Find where the given text appears and provide that cell's center as (x, y) coordinate. 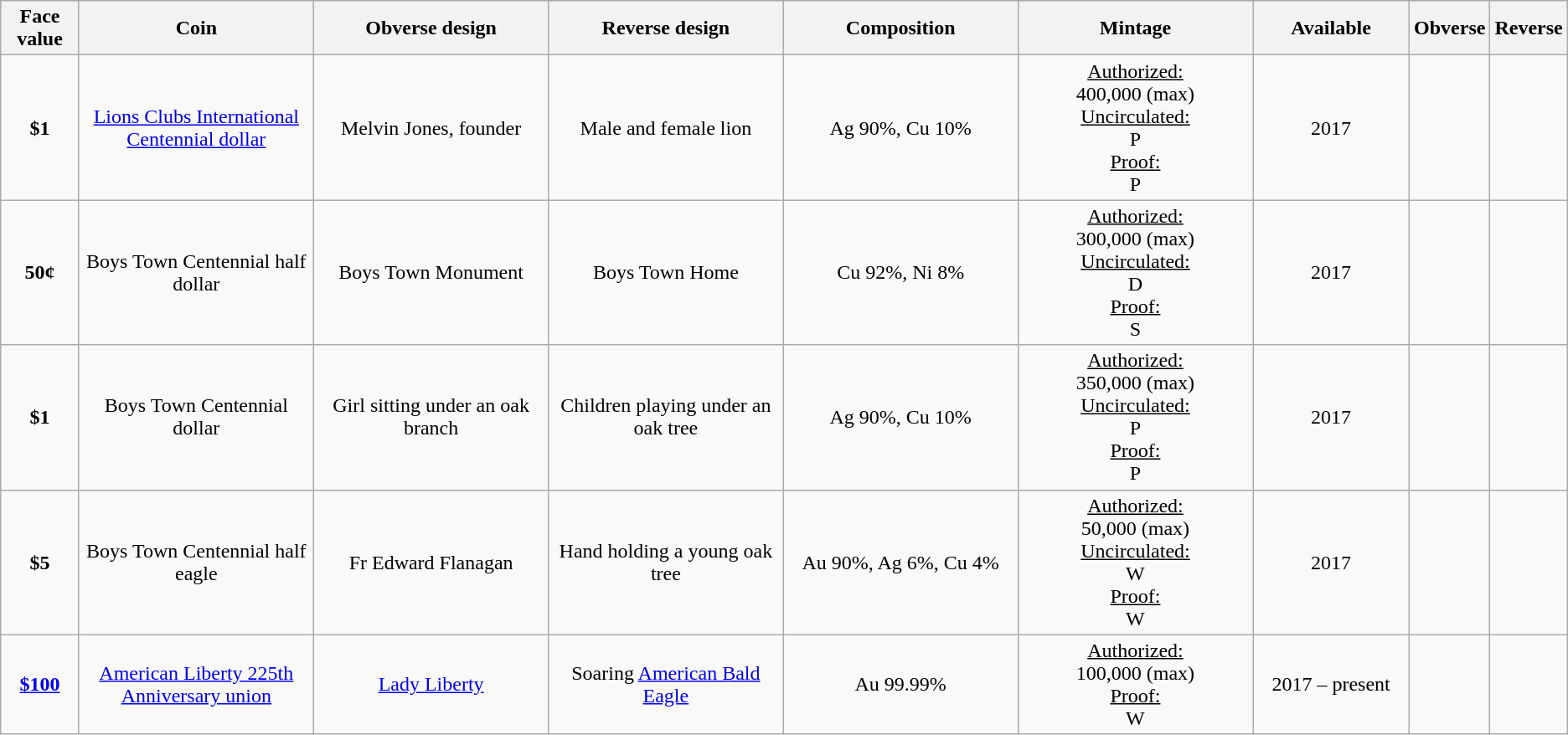
Boys Town Home (666, 273)
$100 (40, 685)
Boys Town Centennial dollar (196, 417)
Lady Liberty (431, 685)
Melvin Jones, founder (431, 127)
Children playing under an oak tree (666, 417)
Available (1332, 28)
Au 99.99% (900, 685)
Fr Edward Flanagan (431, 563)
Authorized:100,000 (max)Proof: W (1135, 685)
Boys Town Centennial half dollar (196, 273)
Face value (40, 28)
American Liberty 225th Anniversary union (196, 685)
Soaring American Bald Eagle (666, 685)
50¢ (40, 273)
Male and female lion (666, 127)
Composition (900, 28)
Girl sitting under an oak branch (431, 417)
Mintage (1135, 28)
Hand holding a young oak tree (666, 563)
Cu 92%, Ni 8% (900, 273)
Reverse design (666, 28)
2017 – present (1332, 685)
Authorized:400,000 (max)Uncirculated: PProof: P (1135, 127)
Boys Town Monument (431, 273)
Boys Town Centennial half eagle (196, 563)
Authorized:50,000 (max)Uncirculated: WProof: W (1135, 563)
Au 90%, Ag 6%, Cu 4% (900, 563)
Obverse (1450, 28)
Authorized:350,000 (max)Uncirculated: PProof: P (1135, 417)
Authorized:300,000 (max)Uncirculated: DProof: S (1135, 273)
$5 (40, 563)
Coin (196, 28)
Reverse (1529, 28)
Obverse design (431, 28)
Lions Clubs International Centennial dollar (196, 127)
